Locate the cell with the specified text and output its (X, Y) center coordinate. 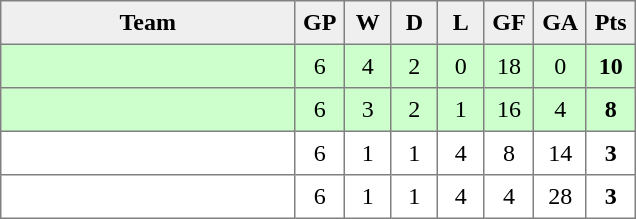
18 (509, 66)
16 (509, 110)
28 (560, 197)
W (368, 23)
10 (610, 66)
GP (320, 23)
D (414, 23)
14 (560, 153)
Team (148, 23)
Pts (610, 23)
L (461, 23)
GF (509, 23)
GA (560, 23)
